From the cell containing the given text, extract its center point as (x, y) coordinate. 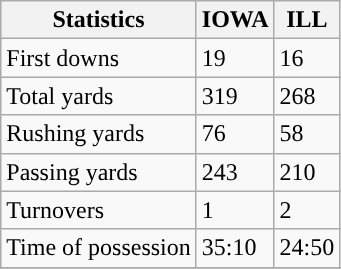
210 (307, 172)
268 (307, 96)
319 (235, 96)
1 (235, 210)
35:10 (235, 248)
ILL (307, 20)
IOWA (235, 20)
24:50 (307, 248)
Passing yards (99, 172)
76 (235, 134)
16 (307, 58)
Statistics (99, 20)
Time of possession (99, 248)
19 (235, 58)
243 (235, 172)
Total yards (99, 96)
58 (307, 134)
Rushing yards (99, 134)
Turnovers (99, 210)
2 (307, 210)
First downs (99, 58)
